Search for the cell housing the specified text and yield its (X, Y) center coordinate. 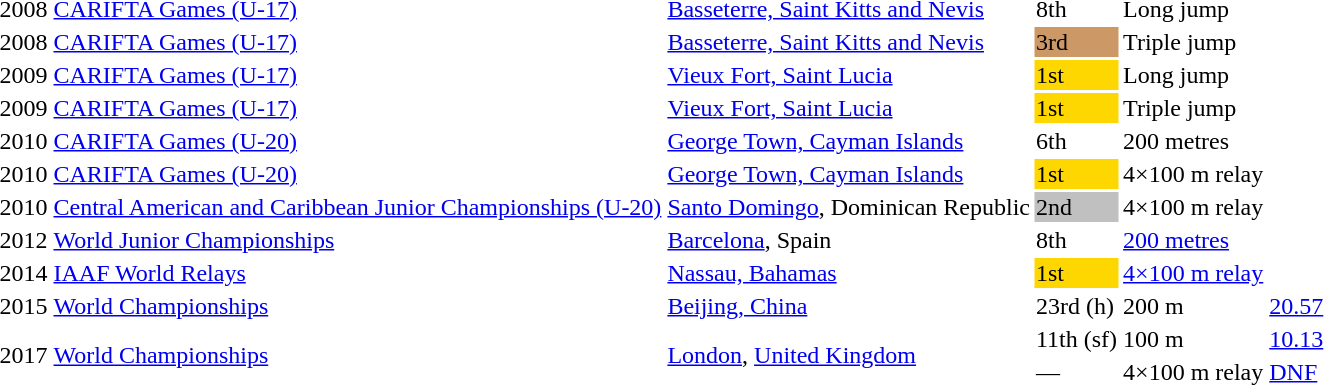
Santo Domingo, Dominican Republic (849, 207)
100 m (1194, 339)
8th (1076, 240)
Beijing, China (849, 306)
IAAF World Relays (358, 273)
World Junior Championships (358, 240)
3rd (1076, 42)
200 m (1194, 306)
Long jump (1194, 75)
Central American and Caribbean Junior Championships (U-20) (358, 207)
Basseterre, Saint Kitts and Nevis (849, 42)
11th (sf) (1076, 339)
2nd (1076, 207)
Nassau, Bahamas (849, 273)
6th (1076, 141)
World Championships (358, 306)
23rd (h) (1076, 306)
Barcelona, Spain (849, 240)
